Search for the cell housing the specified text and yield its [x, y] center coordinate. 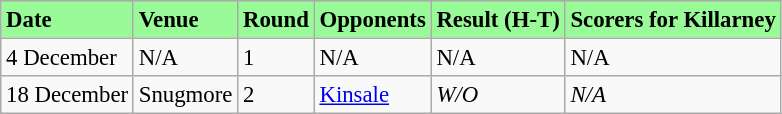
2 [276, 94]
Scorers for Killarney [673, 19]
18 December [68, 94]
Kinsale [372, 94]
Result (H-T) [498, 19]
Opponents [372, 19]
Venue [185, 19]
4 December [68, 57]
W/O [498, 94]
Round [276, 19]
1 [276, 57]
Snugmore [185, 94]
Date [68, 19]
